Output the [x, y] coordinate of the center of the cell containing the given text.  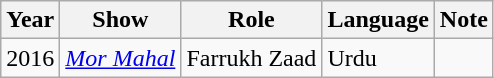
2016 [30, 58]
Mor Mahal [120, 58]
Note [464, 20]
Year [30, 20]
Urdu [378, 58]
Language [378, 20]
Farrukh Zaad [252, 58]
Role [252, 20]
Show [120, 20]
